Return the [x, y] coordinate for the center point of the cell that contains the specified text.  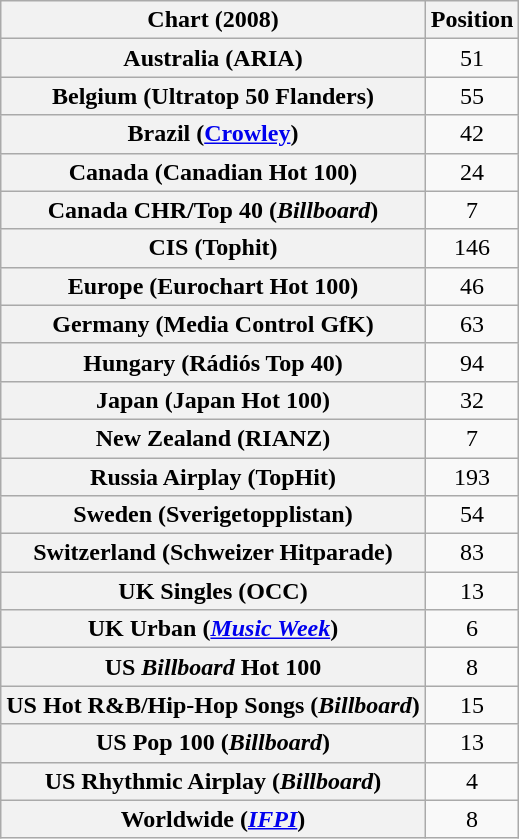
Brazil (Crowley) [213, 134]
Chart (2008) [213, 20]
US Hot R&B/Hip-Hop Songs (Billboard) [213, 705]
55 [472, 96]
46 [472, 286]
Canada (Canadian Hot 100) [213, 172]
US Rhythmic Airplay (Billboard) [213, 781]
54 [472, 515]
83 [472, 553]
Canada CHR/Top 40 (Billboard) [213, 210]
42 [472, 134]
63 [472, 324]
Belgium (Ultratop 50 Flanders) [213, 96]
15 [472, 705]
Hungary (Rádiós Top 40) [213, 362]
146 [472, 248]
Switzerland (Schweizer Hitparade) [213, 553]
6 [472, 629]
193 [472, 477]
Europe (Eurochart Hot 100) [213, 286]
UK Singles (OCC) [213, 591]
Australia (ARIA) [213, 58]
Russia Airplay (TopHit) [213, 477]
New Zealand (RIANZ) [213, 438]
UK Urban (Music Week) [213, 629]
32 [472, 400]
4 [472, 781]
US Billboard Hot 100 [213, 667]
Worldwide (IFPI) [213, 819]
US Pop 100 (Billboard) [213, 743]
CIS (Tophit) [213, 248]
Position [472, 20]
94 [472, 362]
Japan (Japan Hot 100) [213, 400]
Sweden (Sverigetopplistan) [213, 515]
Germany (Media Control GfK) [213, 324]
51 [472, 58]
24 [472, 172]
